Output the [x, y] coordinate of the center of the cell containing the given text.  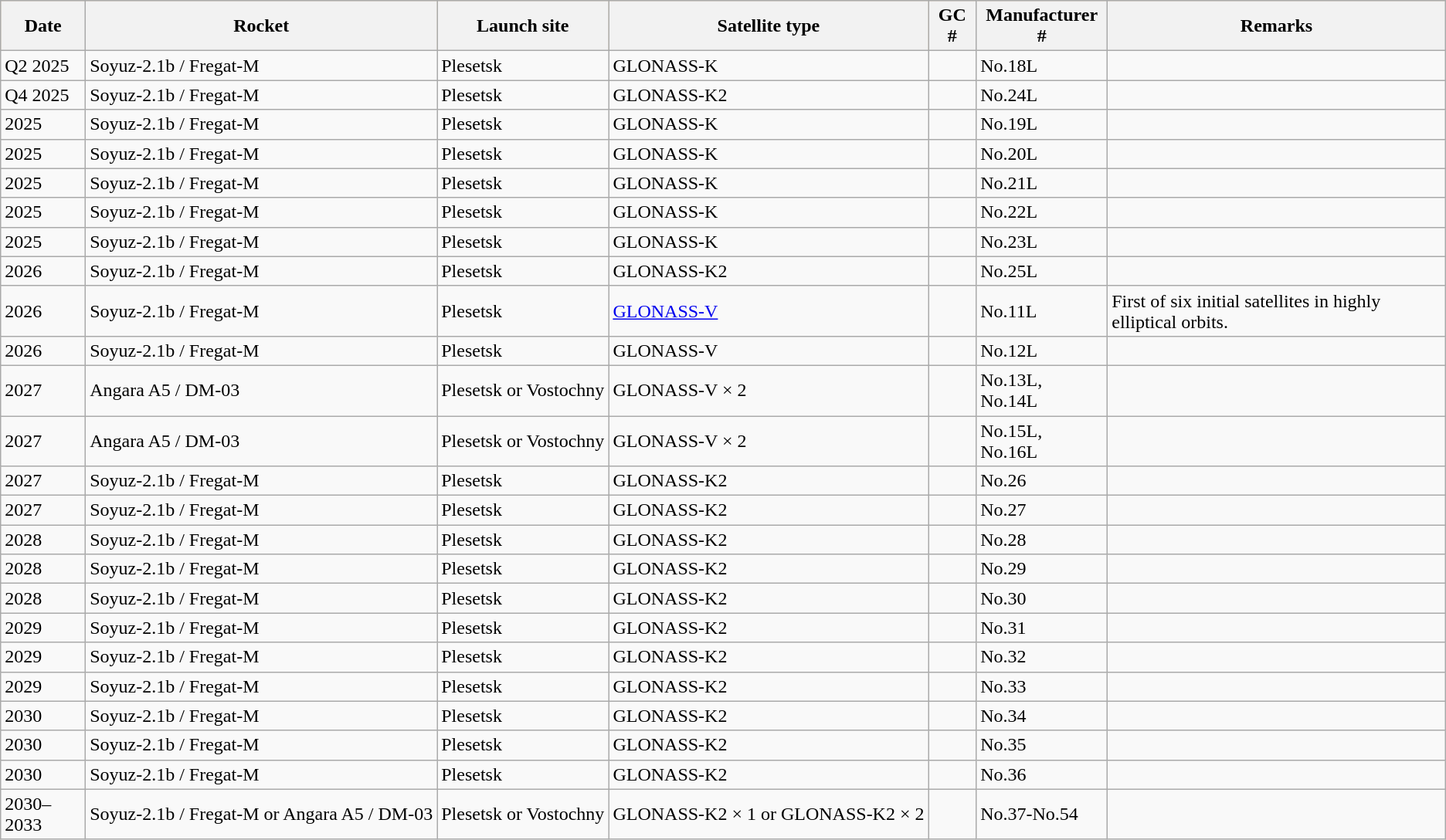
No.22L [1042, 212]
GLONASS-K2 × 1 or GLONASS-K2 × 2 [769, 814]
No.36 [1042, 774]
No.28 [1042, 540]
No.34 [1042, 716]
No.25L [1042, 271]
No.33 [1042, 686]
No.30 [1042, 598]
No.23L [1042, 242]
2030–2033 [43, 814]
Satellite type [769, 26]
Date [43, 26]
No.31 [1042, 628]
Q4 2025 [43, 95]
No.37-No.54 [1042, 814]
No.26 [1042, 481]
Soyuz-2.1b / Fregat-M or Angara A5 / DM-03 [261, 814]
No.15L, No.16L [1042, 440]
No.19L [1042, 124]
No.18L [1042, 66]
No.35 [1042, 745]
No.13L, No.14L [1042, 391]
Launch site [523, 26]
No.20L [1042, 154]
Q2 2025 [43, 66]
No.12L [1042, 351]
Rocket [261, 26]
Remarks [1277, 26]
No.21L [1042, 183]
No.32 [1042, 657]
No.27 [1042, 510]
No.11L [1042, 310]
First of six initial satellites in highly elliptical orbits. [1277, 310]
No.24L [1042, 95]
GC # [952, 26]
Manufacturer # [1042, 26]
No.29 [1042, 569]
